Extract the (x, y) coordinate from the center of the cell holding the provided text.  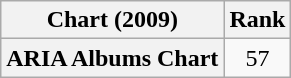
Rank (258, 20)
Chart (2009) (112, 20)
ARIA Albums Chart (112, 58)
57 (258, 58)
